Identify which cell holds the provided text, then report its [x, y] central coordinate. 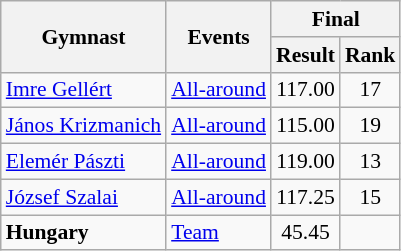
15 [370, 197]
Final [336, 19]
45.45 [306, 233]
117.00 [306, 90]
Rank [370, 55]
János Krizmanich [84, 126]
Events [218, 36]
Gymnast [84, 36]
Imre Gellért [84, 90]
19 [370, 126]
119.00 [306, 162]
115.00 [306, 126]
József Szalai [84, 197]
117.25 [306, 197]
Hungary [84, 233]
13 [370, 162]
Result [306, 55]
Elemér Pászti [84, 162]
17 [370, 90]
Team [218, 233]
